Find where the given text appears and provide that cell's center as (X, Y) coordinate. 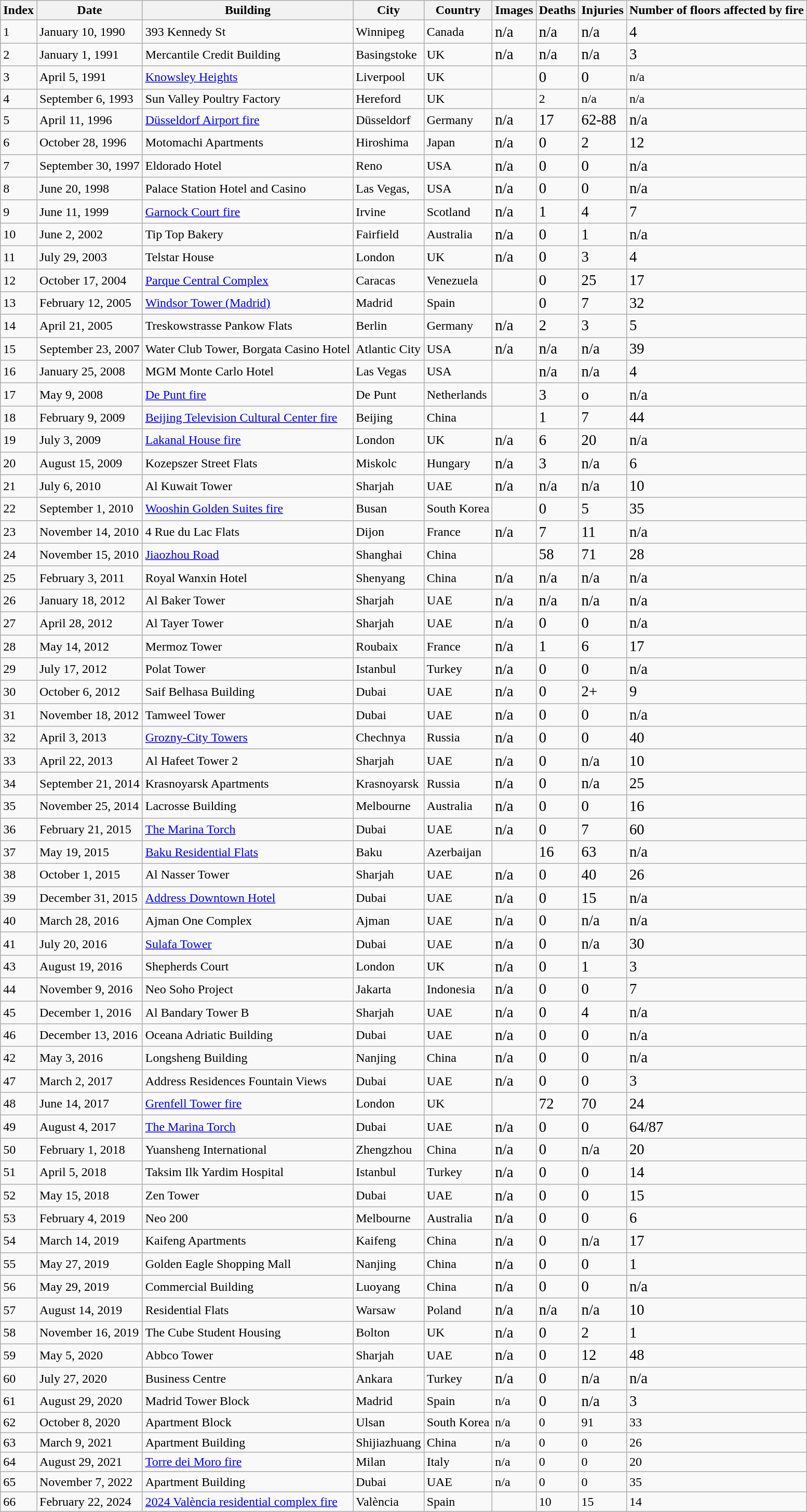
January 1, 1991 (89, 55)
Jakarta (388, 989)
Mermoz Tower (248, 646)
June 11, 1999 (89, 211)
Al Kuwait Tower (248, 486)
May 5, 2020 (89, 1355)
65 (19, 1482)
71 (602, 555)
70 (602, 1104)
Motomachi Apartments (248, 143)
Lacrosse Building (248, 806)
4 Rue du Lac Flats (248, 532)
66 (19, 1502)
November 7, 2022 (89, 1482)
May 27, 2019 (89, 1264)
March 28, 2016 (89, 921)
September 30, 1997 (89, 166)
Shijiazhuang (388, 1442)
Mercantile Credit Building (248, 55)
Telstar House (248, 257)
Kaifeng Apartments (248, 1241)
May 19, 2015 (89, 852)
February 9, 2009 (89, 417)
March 14, 2019 (89, 1241)
August 29, 2020 (89, 1401)
Düsseldorf Airport fire (248, 120)
Netherlands (458, 395)
Las Vegas (388, 372)
April 28, 2012 (89, 623)
February 21, 2015 (89, 829)
2024 València residential complex fire (248, 1502)
Wooshin Golden Suites fire (248, 509)
July 17, 2012 (89, 669)
Baku (388, 852)
Reno (388, 166)
Taksim Ilk Yardim Hospital (248, 1172)
Krasnoyarsk Apartments (248, 784)
De Punt fire (248, 395)
Canada (458, 32)
47 (19, 1081)
April 21, 2005 (89, 326)
38 (19, 875)
April 3, 2013 (89, 738)
2+ (602, 692)
Address Residences Fountain Views (248, 1081)
Sun Valley Poultry Factory (248, 99)
Commercial Building (248, 1287)
Shanghai (388, 555)
January 25, 2008 (89, 372)
September 6, 1993 (89, 99)
July 27, 2020 (89, 1378)
October 28, 1996 (89, 143)
Caracas (388, 280)
Indonesia (458, 989)
49 (19, 1127)
Address Downtown Hotel (248, 898)
Atlantic City (388, 349)
Windsor Tower (Madrid) (248, 303)
November 25, 2014 (89, 806)
Al Nasser Tower (248, 875)
Oceana Adriatic Building (248, 1035)
February 12, 2005 (89, 303)
Building (248, 10)
November 9, 2016 (89, 989)
February 1, 2018 (89, 1150)
62 (19, 1423)
Eldorado Hotel (248, 166)
41 (19, 943)
MGM Monte Carlo Hotel (248, 372)
April 5, 1991 (89, 77)
Italy (458, 1462)
Bolton (388, 1332)
Chechnya (388, 738)
November 18, 2012 (89, 715)
Grozny-City Towers (248, 738)
50 (19, 1150)
Ajman One Complex (248, 921)
Grenfell Tower fire (248, 1104)
19 (19, 440)
Warsaw (388, 1309)
October 6, 2012 (89, 692)
August 4, 2017 (89, 1127)
April 11, 1996 (89, 120)
November 14, 2010 (89, 532)
June 20, 1998 (89, 188)
August 19, 2016 (89, 966)
Irvine (388, 211)
46 (19, 1035)
Abbco Tower (248, 1355)
91 (602, 1423)
Milan (388, 1462)
Fairfield (388, 234)
57 (19, 1309)
April 22, 2013 (89, 761)
July 3, 2009 (89, 440)
December 31, 2015 (89, 898)
Tip Top Bakery (248, 234)
37 (19, 852)
Roubaix (388, 646)
22 (19, 509)
72 (557, 1104)
May 9, 2008 (89, 395)
34 (19, 784)
21 (19, 486)
Torre dei Moro fire (248, 1462)
Düsseldorf (388, 120)
Krasnoyarsk (388, 784)
June 14, 2017 (89, 1104)
Baku Residential Flats (248, 852)
March 2, 2017 (89, 1081)
Ulsan (388, 1423)
Sulafa Tower (248, 943)
62-88 (602, 120)
Berlin (388, 326)
36 (19, 829)
May 3, 2016 (89, 1058)
València (388, 1502)
Saif Belhasa Building (248, 692)
Number of floors affected by fire (717, 10)
December 1, 2016 (89, 1013)
November 16, 2019 (89, 1332)
Neo Soho Project (248, 989)
Deaths (557, 10)
Injuries (602, 10)
Hiroshima (388, 143)
Zhengzhou (388, 1150)
Apartment Block (248, 1423)
October 8, 2020 (89, 1423)
Basingstoke (388, 55)
Golden Eagle Shopping Mall (248, 1264)
February 3, 2011 (89, 577)
May 14, 2012 (89, 646)
56 (19, 1287)
Polat Tower (248, 669)
Miskolc (388, 463)
64/87 (717, 1127)
October 1, 2015 (89, 875)
393 Kennedy St (248, 32)
July 6, 2010 (89, 486)
53 (19, 1218)
Japan (458, 143)
September 21, 2014 (89, 784)
29 (19, 669)
Luoyang (388, 1287)
De Punt (388, 395)
Madrid Tower Block (248, 1401)
Dijon (388, 532)
Business Centre (248, 1378)
Al Baker Tower (248, 600)
October 17, 2004 (89, 280)
Scotland (458, 211)
Date (89, 10)
June 2, 2002 (89, 234)
August 15, 2009 (89, 463)
Residential Flats (248, 1309)
Jiaozhou Road (248, 555)
Images (514, 10)
May 15, 2018 (89, 1195)
Shepherds Court (248, 966)
55 (19, 1264)
52 (19, 1195)
Lakanal House fire (248, 440)
Treskowstrasse Pankow Flats (248, 326)
December 13, 2016 (89, 1035)
Venezuela (458, 280)
July 20, 2016 (89, 943)
Ankara (388, 1378)
Ajman (388, 921)
o (602, 395)
Beijing Television Cultural Center fire (248, 417)
Hungary (458, 463)
Longsheng Building (248, 1058)
Al Bandary Tower B (248, 1013)
The Cube Student Housing (248, 1332)
18 (19, 417)
July 29, 2003 (89, 257)
54 (19, 1241)
64 (19, 1462)
Country (458, 10)
51 (19, 1172)
September 23, 2007 (89, 349)
February 4, 2019 (89, 1218)
Palace Station Hotel and Casino (248, 188)
Beijing (388, 417)
Garnock Court fire (248, 211)
61 (19, 1401)
Water Club Tower, Borgata Casino Hotel (248, 349)
January 10, 1990 (89, 32)
Kozepszer Street Flats (248, 463)
Parque Central Complex (248, 280)
Kaifeng (388, 1241)
Zen Tower (248, 1195)
Azerbaijan (458, 852)
August 14, 2019 (89, 1309)
Al Tayer Tower (248, 623)
August 29, 2021 (89, 1462)
23 (19, 532)
31 (19, 715)
59 (19, 1355)
Shenyang (388, 577)
Las Vegas, (388, 188)
February 22, 2024 (89, 1502)
May 29, 2019 (89, 1287)
Busan (388, 509)
Knowsley Heights (248, 77)
January 18, 2012 (89, 600)
April 5, 2018 (89, 1172)
8 (19, 188)
Al Hafeet Tower 2 (248, 761)
Winnipeg (388, 32)
45 (19, 1013)
43 (19, 966)
November 15, 2010 (89, 555)
Poland (458, 1309)
September 1, 2010 (89, 509)
Royal Wanxin Hotel (248, 577)
13 (19, 303)
Tamweel Tower (248, 715)
Liverpool (388, 77)
City (388, 10)
Yuansheng International (248, 1150)
Hereford (388, 99)
27 (19, 623)
42 (19, 1058)
Index (19, 10)
Neo 200 (248, 1218)
March 9, 2021 (89, 1442)
